For the text-containing cell, return its midpoint in (X, Y) coordinate format. 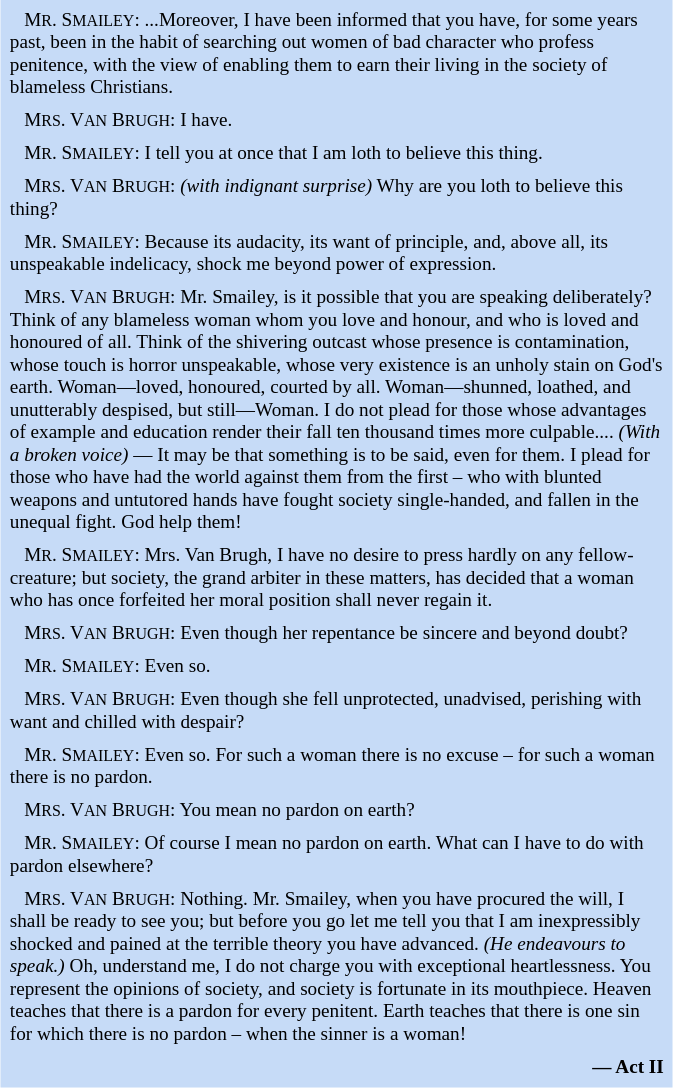
MR. SMAILEY: Even so. (336, 667)
MR. SMAILEY: Because its audacity, its want of principle, and, above all, its unspeakable indelicacy, shock me beyond power of expression. (336, 254)
MRS. VAN BRUGH: I have. (336, 121)
MRS. VAN BRUGH: Even though she fell unprotected, unadvised, perishing with want and chilled with despair? (336, 711)
MR. SMAILEY: Even so. For such a woman there is no excuse – for such a woman there is no pardon. (336, 766)
MR. SMAILEY: Of course I mean no pardon on earth. What can I have to do with pardon elsewhere? (336, 855)
MRS. VAN BRUGH: Even though her repentance be sincere and beyond doubt? (336, 634)
— Act II (336, 1067)
MR. SMAILEY: I tell you at once that I am loth to believe this thing. (336, 154)
MRS. VAN BRUGH: You mean no pardon on earth? (336, 811)
MRS. VAN BRUGH: (with indignant surprise) Why are you loth to believe this thing? (336, 198)
